Extract the (X, Y) coordinate from the center of the cell holding the provided text.  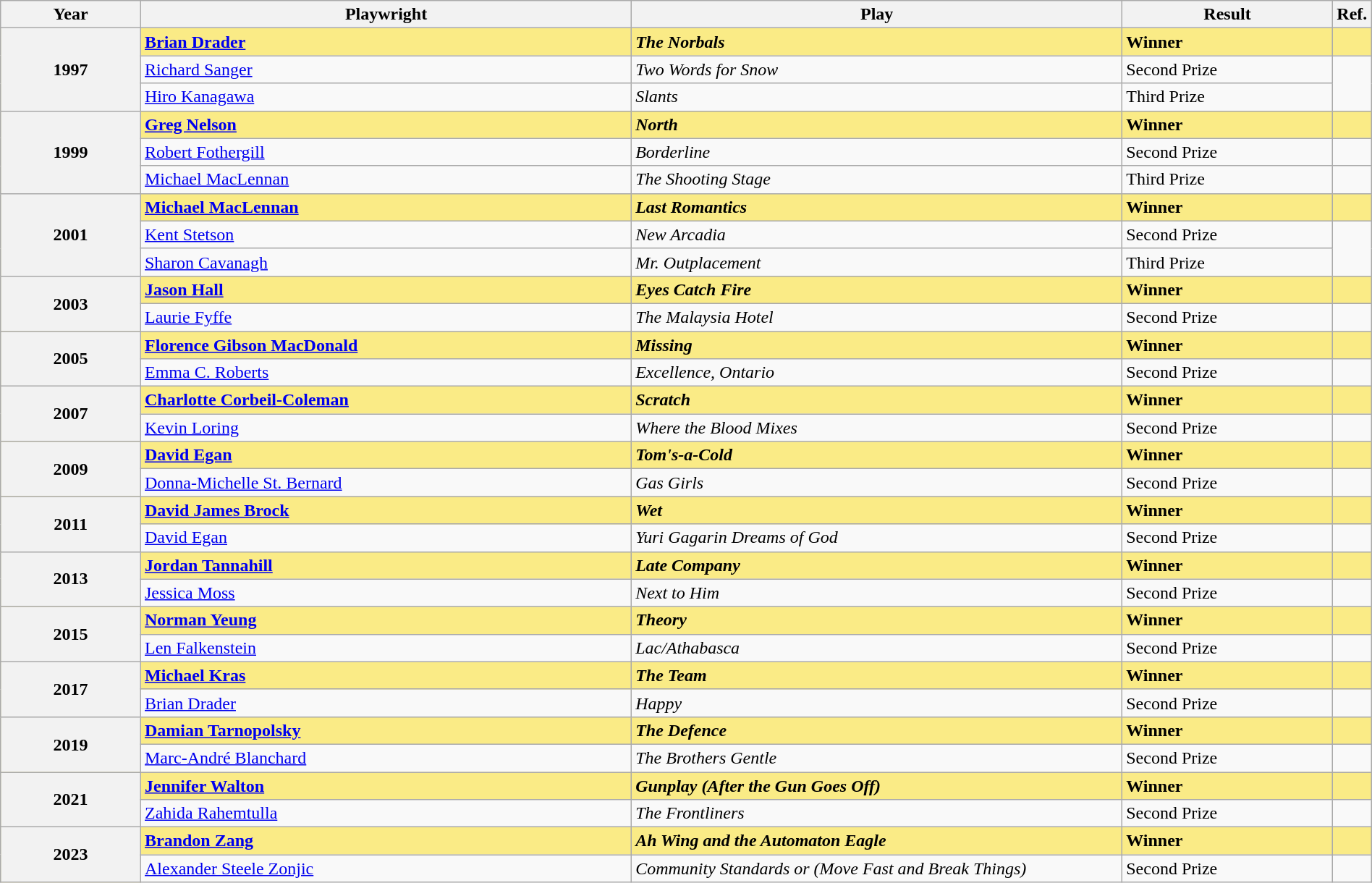
The Brothers Gentle (877, 758)
Happy (877, 703)
Michael Kras (386, 675)
2011 (71, 524)
Slants (877, 97)
Borderline (877, 152)
Emma C. Roberts (386, 373)
Theory (877, 620)
Jason Hall (386, 290)
2015 (71, 634)
New Arcadia (877, 235)
2009 (71, 469)
Community Standards or (Move Fast and Break Things) (877, 869)
Where the Blood Mixes (877, 428)
Sharon Cavanagh (386, 262)
Scratch (877, 400)
2013 (71, 579)
Ref. (1352, 14)
Lac/Athabasca (877, 648)
Playwright (386, 14)
Donna-Michelle St. Bernard (386, 483)
The Frontliners (877, 814)
Len Falkenstein (386, 648)
2023 (71, 855)
2003 (71, 303)
Gas Girls (877, 483)
Zahida Rahemtulla (386, 814)
Jessica Moss (386, 593)
2005 (71, 359)
2019 (71, 744)
Result (1227, 14)
2021 (71, 799)
Norman Yeung (386, 620)
Eyes Catch Fire (877, 290)
Gunplay (After the Gun Goes Off) (877, 785)
Alexander Steele Zonjic (386, 869)
Missing (877, 345)
Kent Stetson (386, 235)
The Team (877, 675)
The Malaysia Hotel (877, 317)
Greg Nelson (386, 124)
Excellence, Ontario (877, 373)
Last Romantics (877, 207)
Kevin Loring (386, 428)
Brandon Zang (386, 841)
Damian Tarnopolsky (386, 730)
The Norbals (877, 42)
Wet (877, 510)
Robert Fothergill (386, 152)
1999 (71, 152)
Jordan Tannahill (386, 565)
Ah Wing and the Automaton Eagle (877, 841)
David James Brock (386, 510)
Richard Sanger (386, 69)
Florence Gibson MacDonald (386, 345)
Year (71, 14)
Late Company (877, 565)
Play (877, 14)
Charlotte Corbeil-Coleman (386, 400)
Tom's-a-Cold (877, 455)
Two Words for Snow (877, 69)
1997 (71, 69)
2001 (71, 235)
2017 (71, 689)
Jennifer Walton (386, 785)
North (877, 124)
Marc-André Blanchard (386, 758)
Laurie Fyffe (386, 317)
Mr. Outplacement (877, 262)
Hiro Kanagawa (386, 97)
The Shooting Stage (877, 179)
Yuri Gagarin Dreams of God (877, 538)
2007 (71, 414)
Next to Him (877, 593)
The Defence (877, 730)
